Pinpoint the cell where the given text exists, returning its (X, Y) midpoint coordinate. 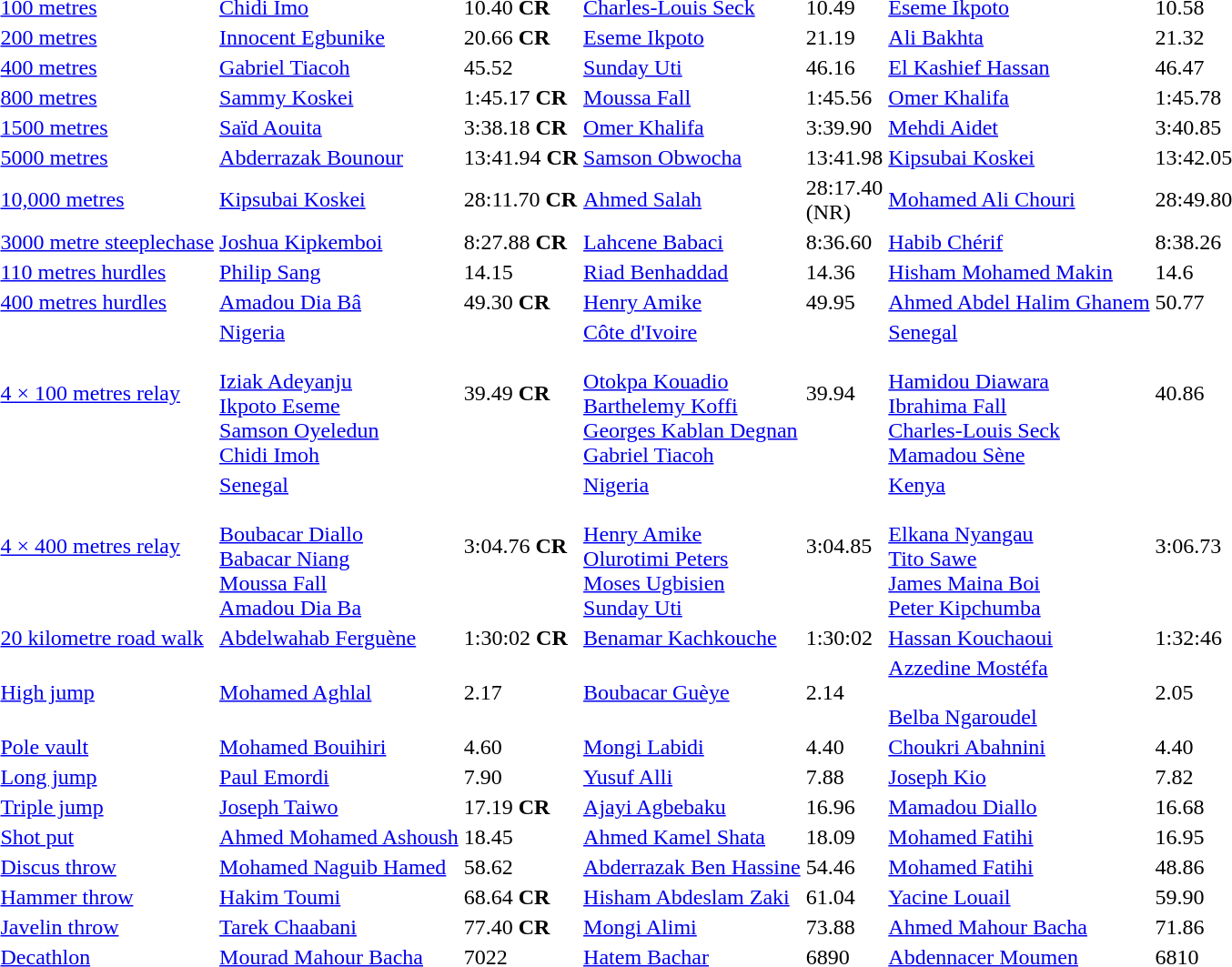
Amadou Dia Bâ (339, 302)
20.66 CR (520, 37)
Boubacar Guèye (692, 692)
Ahmed Abdel Halim Ghanem (1019, 302)
Ahmed Kamel Shata (692, 837)
Paul Emordi (339, 777)
1:45.17 CR (520, 97)
Mongi Labidi (692, 747)
13:41.98 (844, 157)
Tarek Chaabani (339, 927)
Nigeria Henry AmikeOlurotimi PetersMoses UgbisienSunday Uti (692, 546)
Joseph Kio (1019, 777)
18.45 (520, 837)
3:39.90 (844, 127)
Ahmed Mahour Bacha (1019, 927)
77.40 CR (520, 927)
Abderrazak Ben Hassine (692, 867)
El Kashief Hassan (1019, 67)
Mohamed Ali Chouri (1019, 200)
Ahmed Mohamed Ashoush (339, 837)
1:30:02 (844, 638)
Benamar Kachkouche (692, 638)
46.16 (844, 67)
7.88 (844, 777)
58.62 (520, 867)
Choukri Abahnini (1019, 747)
Joshua Kipkemboi (339, 242)
Ali Bakhta (1019, 37)
18.09 (844, 837)
Kenya Elkana NyangauTito SaweJames Maina BoiPeter Kipchumba (1019, 546)
Hassan Kouchaoui (1019, 638)
3:38.18 CR (520, 127)
45.52 (520, 67)
Lahcene Babaci (692, 242)
17.19 CR (520, 807)
Hisham Abdeslam Zaki (692, 897)
49.30 CR (520, 302)
Philip Sang (339, 272)
Mamadou Diallo (1019, 807)
Riad Benhaddad (692, 272)
49.95 (844, 302)
14.15 (520, 272)
Senegal Hamidou DiawaraIbrahima FallCharles-Louis SeckMamadou Sène (1019, 393)
39.94 (844, 393)
Côte d'Ivoire Otokpa KouadioBarthelemy KoffiGeorges Kablan DegnanGabriel Tiacoh (692, 393)
28:17.40(NR) (844, 200)
73.88 (844, 927)
Hakim Toumi (339, 897)
Saïd Aouita (339, 127)
4.60 (520, 747)
Mongi Alimi (692, 927)
4.40 (844, 747)
2.14 (844, 692)
Sunday Uti (692, 67)
39.49 CR (520, 393)
Sammy Koskei (339, 97)
28:11.70 CR (520, 200)
14.36 (844, 272)
Moussa Fall (692, 97)
Ahmed Salah (692, 200)
3:04.76 CR (520, 546)
Abdelwahab Ferguène (339, 638)
Azzedine Mostéfa Belba Ngaroudel (1019, 692)
Mohamed Bouihiri (339, 747)
Yusuf Alli (692, 777)
Nigeria Iziak AdeyanjuIkpoto EsemeSamson OyeledunChidi Imoh (339, 393)
8:27.88 CR (520, 242)
2.17 (520, 692)
Ajayi Agbebaku (692, 807)
68.64 CR (520, 897)
Innocent Egbunike (339, 37)
Henry Amike (692, 302)
16.96 (844, 807)
Abderrazak Bounour (339, 157)
Yacine Louail (1019, 897)
54.46 (844, 867)
21.19 (844, 37)
61.04 (844, 897)
Habib Chérif (1019, 242)
1:30:02 CR (520, 638)
3:04.85 (844, 546)
Mehdi Aidet (1019, 127)
Samson Obwocha (692, 157)
Senegal Boubacar DialloBabacar NiangMoussa FallAmadou Dia Ba (339, 546)
7.90 (520, 777)
Hisham Mohamed Makin (1019, 272)
Eseme Ikpoto (692, 37)
8:36.60 (844, 242)
Mohamed Aghlal (339, 692)
Gabriel Tiacoh (339, 67)
Mohamed Naguib Hamed (339, 867)
13:41.94 CR (520, 157)
Joseph Taiwo (339, 807)
1:45.56 (844, 97)
